Return (x, y) of the center of cell containing provided text 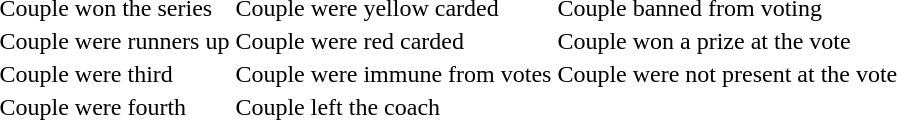
Couple were red carded (394, 41)
Couple were immune from votes (394, 74)
